Pinpoint the cell where the given text exists, returning its (X, Y) midpoint coordinate. 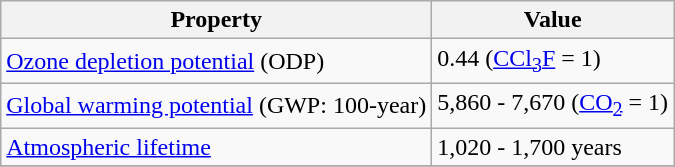
0.44 (CCl3F = 1) (553, 61)
5,860 - 7,670 (CO2 = 1) (553, 105)
Atmospheric lifetime (216, 147)
Global warming potential (GWP: 100-year) (216, 105)
Ozone depletion potential (ODP) (216, 61)
1,020 - 1,700 years (553, 147)
Value (553, 20)
Property (216, 20)
